Search for the cell housing the specified text and yield its (X, Y) center coordinate. 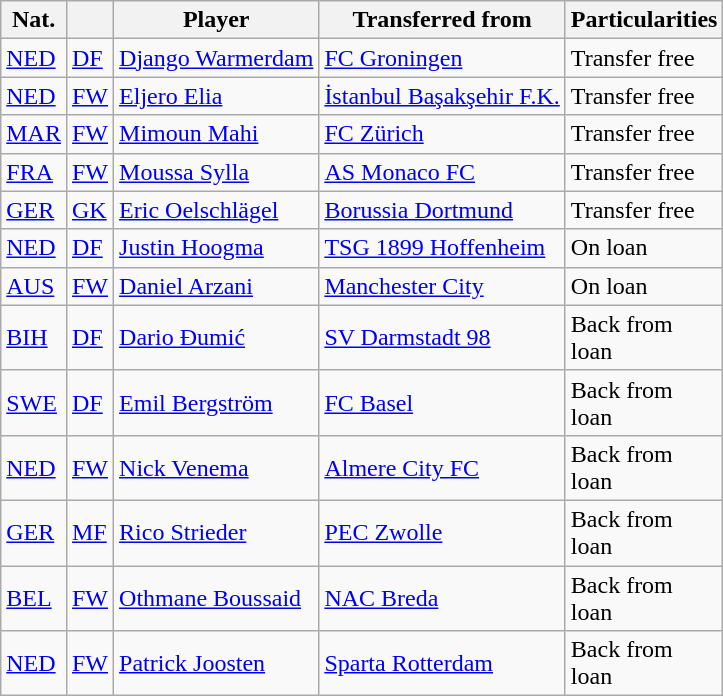
Justin Hoogma (216, 248)
BIH (34, 338)
MF (90, 532)
GK (90, 210)
Nat. (34, 20)
Player (216, 20)
Manchester City (442, 286)
Transferred from (442, 20)
Dario Đumić (216, 338)
Eljero Elia (216, 96)
FC Basel (442, 402)
Particularities (644, 20)
Almere City FC (442, 468)
Mimoun Mahi (216, 134)
MAR (34, 134)
TSG 1899 Hoffenheim (442, 248)
Patrick Joosten (216, 664)
FC Zürich (442, 134)
İstanbul Başakşehir F.K. (442, 96)
BEL (34, 598)
PEC Zwolle (442, 532)
Emil Bergström (216, 402)
Borussia Dortmund (442, 210)
NAC Breda (442, 598)
FC Groningen (442, 58)
Rico Strieder (216, 532)
Daniel Arzani (216, 286)
Othmane Boussaid (216, 598)
SV Darmstadt 98 (442, 338)
FRA (34, 172)
Nick Venema (216, 468)
Django Warmerdam (216, 58)
Sparta Rotterdam (442, 664)
Eric Oelschlägel (216, 210)
SWE (34, 402)
Moussa Sylla (216, 172)
AUS (34, 286)
AS Monaco FC (442, 172)
